For the text-containing cell, return its midpoint in [X, Y] coordinate format. 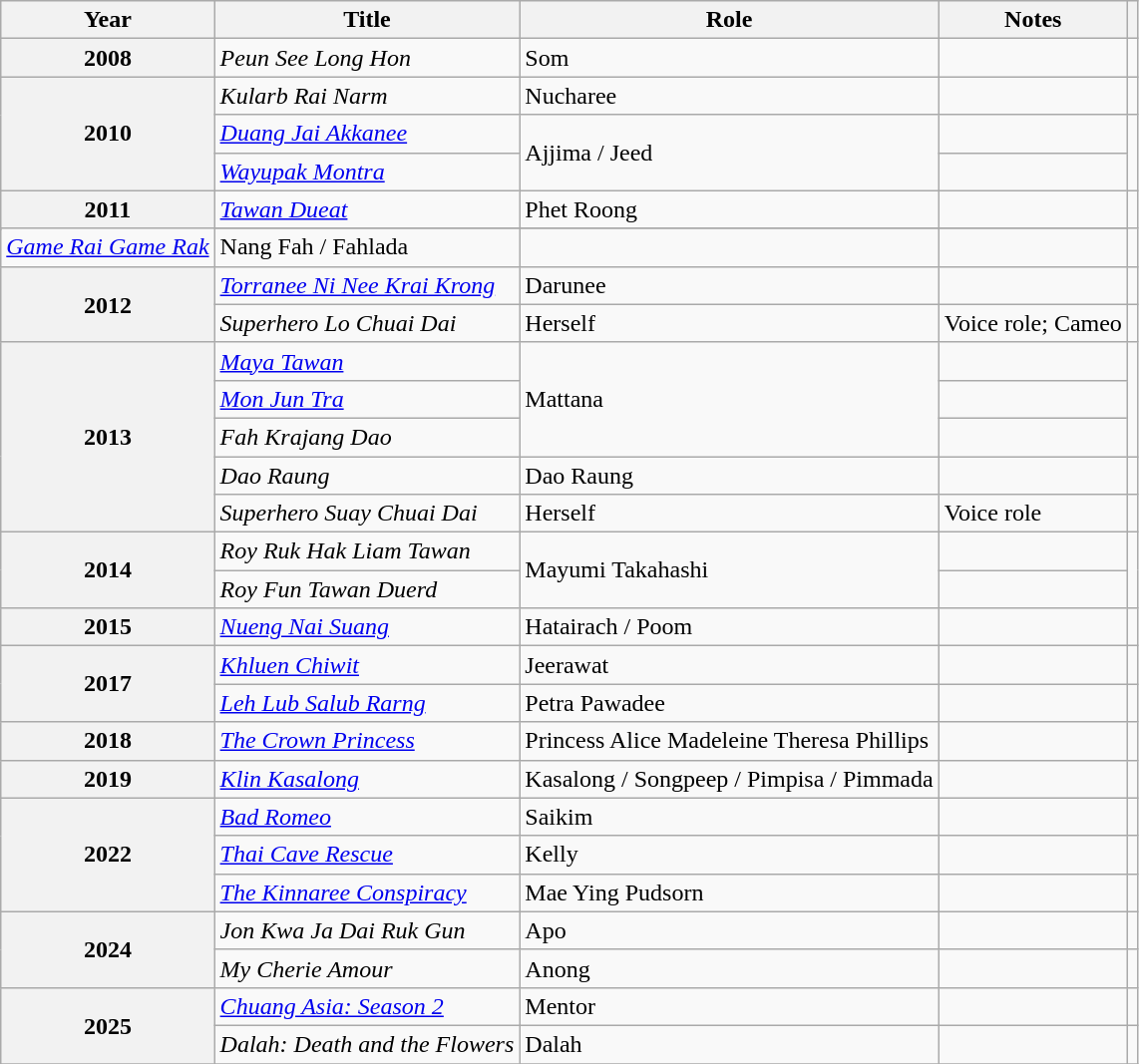
2012 [108, 304]
Year [108, 20]
Superhero Lo Chuai Dai [367, 323]
Jon Kwa Ja Dai Ruk Gun [367, 930]
Game Rai Game Rak [108, 247]
Anong [729, 968]
Roy Ruk Hak Liam Tawan [367, 551]
Torranee Ni Nee Krai Krong [367, 285]
2011 [108, 209]
Dalah [729, 1044]
Nucharee [729, 96]
Princess Alice Madeleine Theresa Phillips [729, 741]
Nueng Nai Suang [367, 627]
Som [729, 58]
2015 [108, 627]
Jeerawat [729, 665]
Hatairach / Poom [729, 627]
Notes [1033, 20]
Maya Tawan [367, 361]
Mayumi Takahashi [729, 570]
Fah Krajang Dao [367, 437]
Mon Jun Tra [367, 399]
Bad Romeo [367, 817]
Voice role; Cameo [1033, 323]
2018 [108, 741]
Kasalong / Songpeep / Pimpisa / Pimmada [729, 779]
Kelly [729, 855]
Mae Ying Pudsorn [729, 892]
Wayupak Montra [367, 172]
Roy Fun Tawan Duerd [367, 589]
2010 [108, 134]
Voice role [1033, 514]
2013 [108, 437]
Title [367, 20]
Mattana [729, 399]
Darunee [729, 285]
2025 [108, 1025]
Saikim [729, 817]
Duang Jai Akkanee [367, 134]
2017 [108, 684]
Tawan Dueat [367, 209]
Dalah: Death and the Flowers [367, 1044]
Phet Roong [729, 209]
Petra Pawadee [729, 703]
Mentor [729, 1006]
2024 [108, 949]
The Kinnaree Conspiracy [367, 892]
Kularb Rai Narm [367, 96]
The Crown Princess [367, 741]
Khluen Chiwit [367, 665]
Role [729, 20]
2022 [108, 855]
My Cherie Amour [367, 968]
Superhero Suay Chuai Dai [367, 514]
Nang Fah / Fahlada [367, 247]
2014 [108, 570]
Apo [729, 930]
Leh Lub Salub Rarng [367, 703]
Peun See Long Hon [367, 58]
Klin Kasalong [367, 779]
2008 [108, 58]
2019 [108, 779]
Ajjima / Jeed [729, 153]
Chuang Asia: Season 2 [367, 1006]
Thai Cave Rescue [367, 855]
